Output the [X, Y] coordinate of the center of the cell containing the given text.  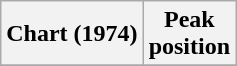
Peakposition [189, 34]
Chart (1974) [72, 34]
